Search for the cell housing the specified text and yield its (X, Y) center coordinate. 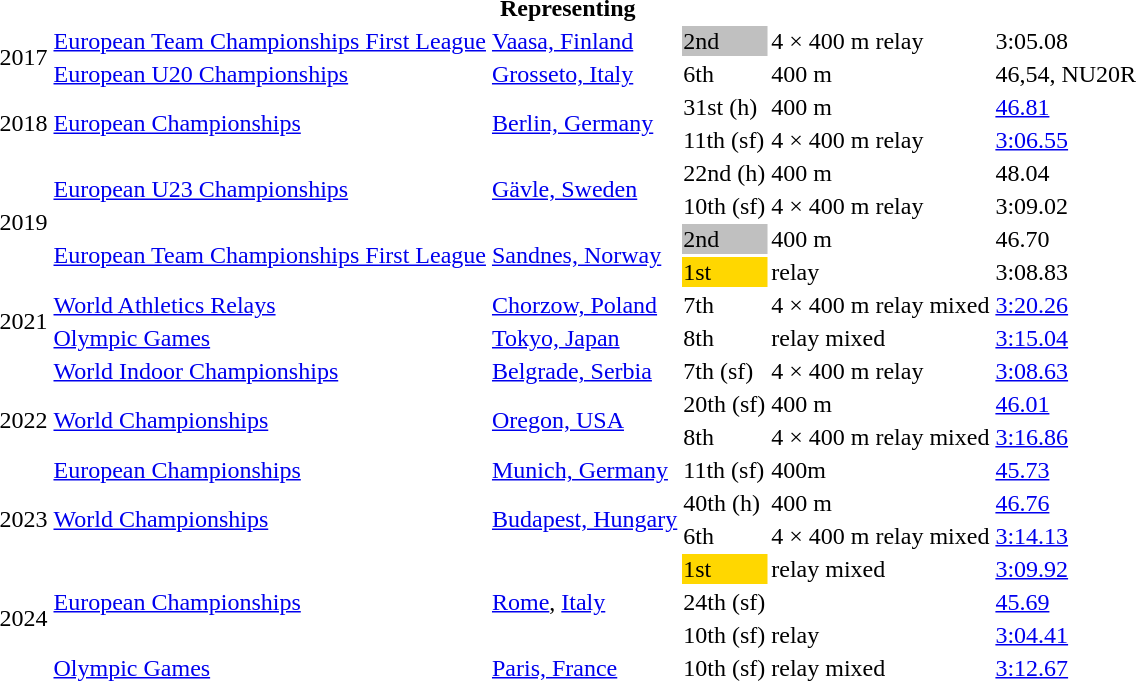
Olympic Games (270, 338)
Belgrade, Serbia (584, 371)
European U23 Championships (270, 190)
Grosseto, Italy (584, 74)
Tokyo, Japan (584, 338)
Chorzow, Poland (584, 305)
22nd (h) (724, 173)
World Athletics Relays (270, 305)
20th (sf) (724, 404)
Oregon, USA (584, 420)
Berlin, Germany (584, 124)
Budapest, Hungary (584, 520)
Rome, Italy (584, 602)
24th (sf) (724, 602)
Vaasa, Finland (584, 41)
7th (sf) (724, 371)
40th (h) (724, 503)
400m (880, 470)
Sandnes, Norway (584, 256)
World Indoor Championships (270, 371)
7th (724, 305)
Gävle, Sweden (584, 190)
Munich, Germany (584, 470)
European U20 Championships (270, 74)
31st (h) (724, 107)
